Capture the cell that displays the provided text and extract its (X, Y) central coordinate. 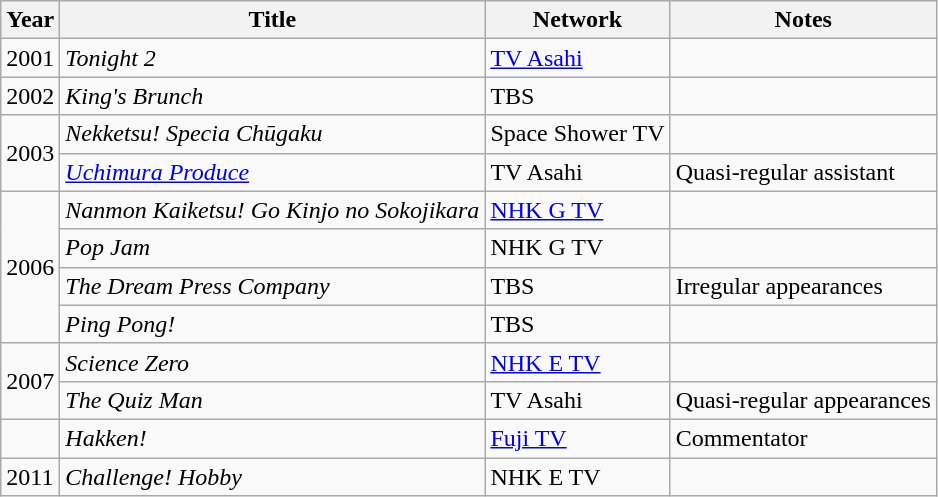
Nekketsu! Specia Chūgaku (272, 134)
Network (578, 20)
Space Shower TV (578, 134)
The Dream Press Company (272, 286)
King's Brunch (272, 96)
2006 (30, 267)
Title (272, 20)
Year (30, 20)
Notes (803, 20)
Fuji TV (578, 438)
Irregular appearances (803, 286)
2007 (30, 381)
Hakken! (272, 438)
Quasi-regular appearances (803, 400)
Ping Pong! (272, 324)
2002 (30, 96)
Uchimura Produce (272, 172)
Tonight 2 (272, 58)
2001 (30, 58)
Commentator (803, 438)
Nanmon Kaiketsu! Go Kinjo no Sokojikara (272, 210)
Science Zero (272, 362)
The Quiz Man (272, 400)
Pop Jam (272, 248)
Challenge! Hobby (272, 477)
2011 (30, 477)
2003 (30, 153)
Quasi-regular assistant (803, 172)
